Scan for the cell matching the given text and deliver its [X, Y] coordinate at center. 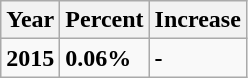
Percent [104, 20]
Increase [198, 20]
Year [30, 20]
0.06% [104, 58]
- [198, 58]
2015 [30, 58]
